Return [x, y] of the center of cell containing provided text 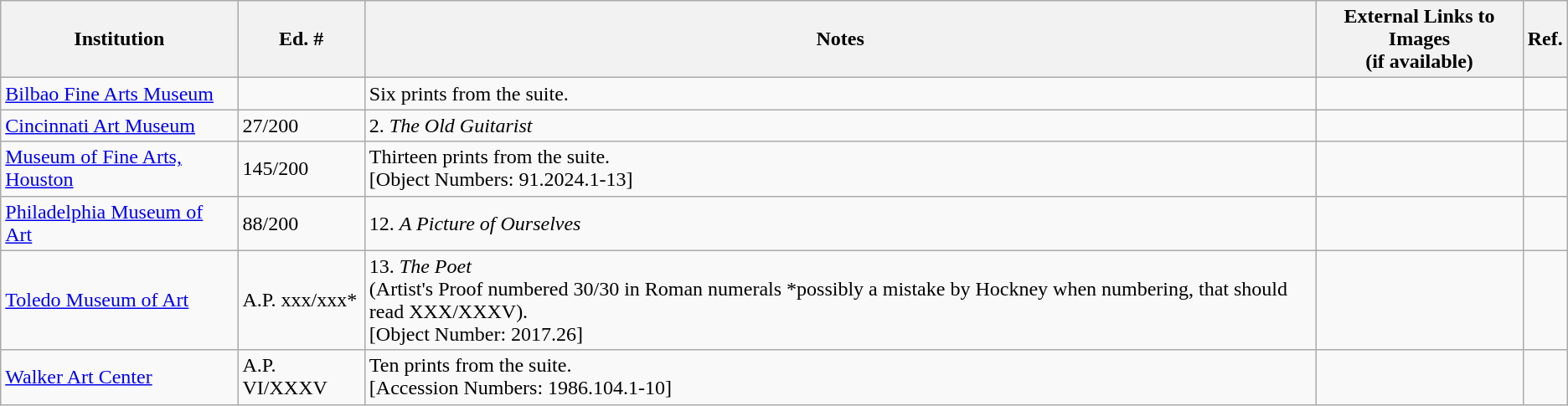
External Links to Images(if available) [1419, 39]
Walker Art Center [119, 377]
Institution [119, 39]
Thirteen prints from the suite.[Object Numbers: 91.2024.1-13] [840, 169]
88/200 [302, 223]
12. A Picture of Ourselves [840, 223]
A.P. xxx/xxx* [302, 300]
Cincinnati Art Museum [119, 126]
Ref. [1545, 39]
Bilbao Fine Arts Museum [119, 94]
27/200 [302, 126]
Six prints from the suite. [840, 94]
Museum of Fine Arts, Houston [119, 169]
145/200 [302, 169]
Notes [840, 39]
Ed. # [302, 39]
Philadelphia Museum of Art [119, 223]
A.P. VI/XXXV [302, 377]
Toledo Museum of Art [119, 300]
2. The Old Guitarist [840, 126]
Ten prints from the suite.[Accession Numbers: 1986.104.1-10] [840, 377]
